Provide the [X, Y] coordinate of the cell's center where the given text is located.  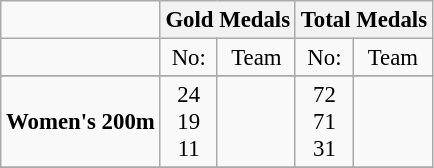
72 71 31 [324, 122]
Women's 200m [80, 122]
Total Medals [364, 20]
24 19 11 [188, 122]
Gold Medals [228, 20]
